Scan for the cell matching the given text and deliver its [x, y] coordinate at center. 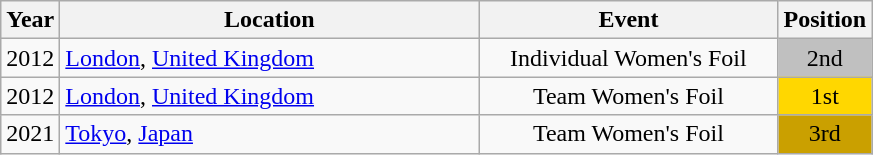
Year [30, 20]
Event [628, 20]
Location [270, 20]
Position [825, 20]
3rd [825, 134]
Tokyo, Japan [270, 134]
2nd [825, 58]
Individual Women's Foil [628, 58]
1st [825, 96]
2021 [30, 134]
